Scan for the cell matching the given text and deliver its [x, y] coordinate at center. 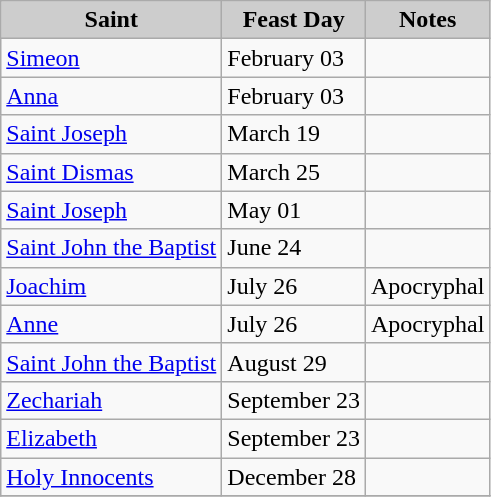
March 25 [294, 172]
August 29 [294, 362]
Anna [112, 96]
May 01 [294, 210]
Notes [428, 20]
Saint Dismas [112, 172]
Feast Day [294, 20]
December 28 [294, 477]
June 24 [294, 248]
Holy Innocents [112, 477]
Zechariah [112, 400]
Saint [112, 20]
March 19 [294, 134]
Elizabeth [112, 438]
Simeon [112, 58]
Anne [112, 324]
Joachim [112, 286]
